Scan for the cell matching the given text and deliver its [X, Y] coordinate at center. 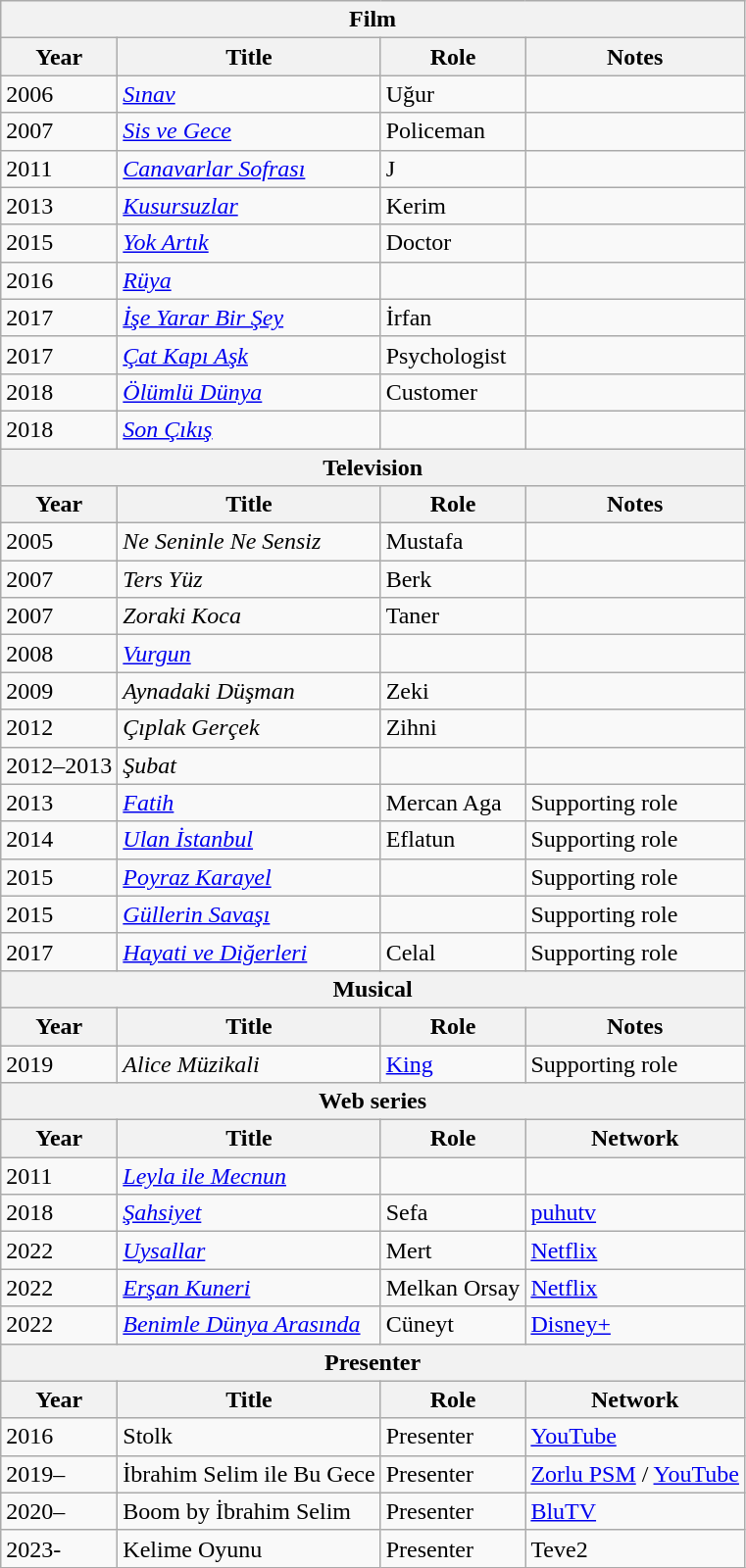
Teve2 [635, 1548]
Mustafa [453, 542]
BluTV [635, 1511]
2020– [59, 1511]
Sefa [453, 1213]
Mercan Aga [453, 803]
Canavarlar Sofrası [249, 169]
Zorlu PSM / YouTube [635, 1474]
Zeki [453, 691]
Leyla ile Mecnun [249, 1176]
Web series [373, 1102]
Çat Kapı Aşk [249, 355]
Sınav [249, 94]
Zihni [453, 728]
Television [373, 467]
Poyraz Karayel [249, 877]
İrfan [453, 318]
2012 [59, 728]
J [453, 169]
Stolk [249, 1437]
2014 [59, 840]
Erşan Kuneri [249, 1288]
Aynadaki Düşman [249, 691]
Doctor [453, 243]
2023- [59, 1548]
Film [373, 20]
Alice Müzikali [249, 1063]
Taner [453, 616]
Rüya [249, 280]
Celal [453, 952]
Ulan İstanbul [249, 840]
2006 [59, 94]
Zoraki Koca [249, 616]
Fatih [249, 803]
King [453, 1063]
Melkan Orsay [453, 1288]
Şubat [249, 765]
Disney+ [635, 1325]
Güllerin Savaşı [249, 914]
Çıplak Gerçek [249, 728]
Son Çıkış [249, 429]
Yok Artık [249, 243]
Cüneyt [453, 1325]
Ölümlü Dünya [249, 392]
Ne Seninle Ne Sensiz [249, 542]
İbrahim Selim ile Bu Gece [249, 1474]
Boom by İbrahim Selim [249, 1511]
Berk [453, 579]
Vurgun [249, 654]
Psychologist [453, 355]
Sis ve Gece [249, 131]
Şahsiyet [249, 1213]
Mert [453, 1250]
Kerim [453, 206]
2005 [59, 542]
Uğur [453, 94]
Musical [373, 989]
Policeman [453, 131]
Uysallar [249, 1250]
2019– [59, 1474]
Customer [453, 392]
Kusursuzlar [249, 206]
Hayati ve Diğerleri [249, 952]
Benimle Dünya Arasında [249, 1325]
YouTube [635, 1437]
Kelime Oyunu [249, 1548]
2008 [59, 654]
2012–2013 [59, 765]
puhutv [635, 1213]
2009 [59, 691]
2019 [59, 1063]
Eflatun [453, 840]
İşe Yarar Bir Şey [249, 318]
Ters Yüz [249, 579]
